Pinpoint the cell where the given text exists, returning its (X, Y) midpoint coordinate. 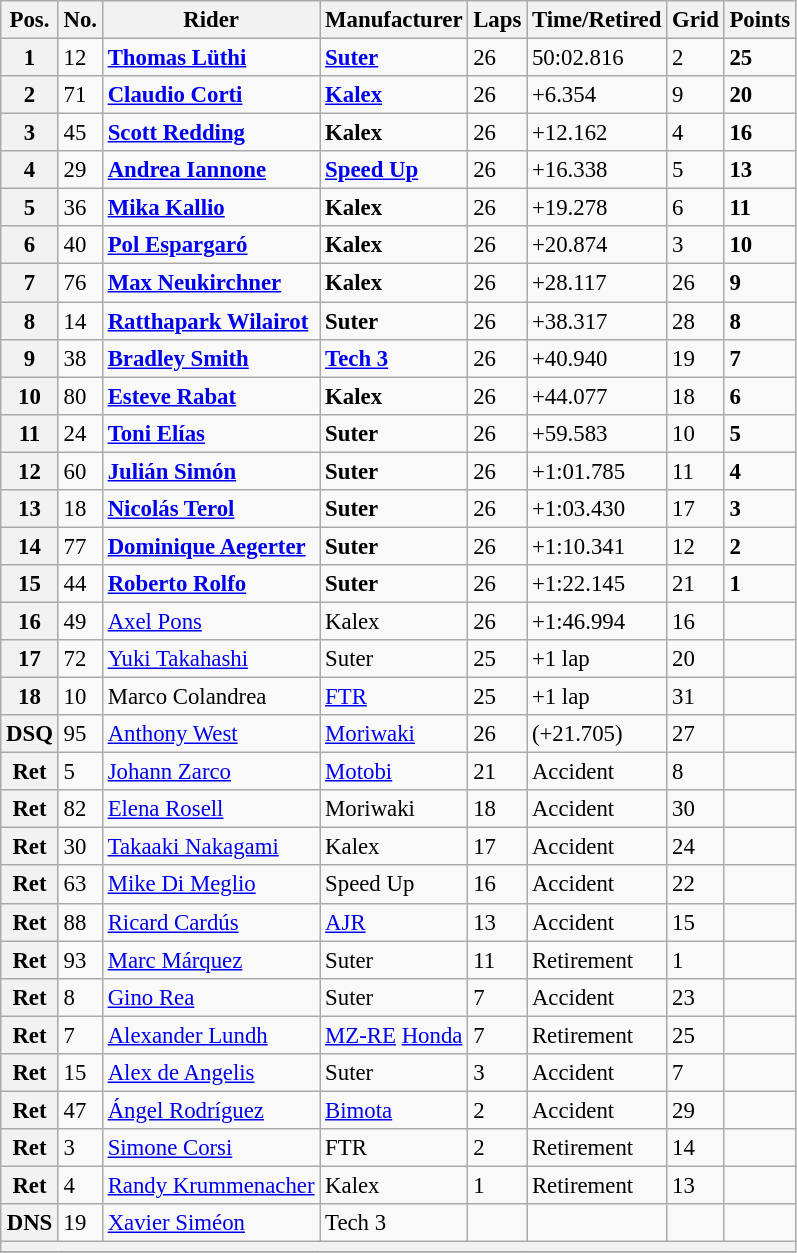
88 (80, 922)
Dominique Aegerter (210, 546)
Takaaki Nakagami (210, 847)
77 (80, 546)
MZ-RE Honda (394, 1035)
+1:22.145 (597, 584)
38 (80, 358)
Esteve Rabat (210, 396)
23 (696, 997)
Claudio Corti (210, 95)
28 (696, 321)
36 (80, 208)
Max Neukirchner (210, 283)
22 (696, 885)
Points (760, 20)
44 (80, 584)
Thomas Lüthi (210, 58)
72 (80, 659)
DSQ (30, 734)
80 (80, 396)
71 (80, 95)
Rider (210, 20)
Motobi (394, 772)
Simone Corsi (210, 1148)
31 (696, 697)
Alex de Angelis (210, 1073)
Time/Retired (597, 20)
Bimota (394, 1110)
Randy Krummenacher (210, 1185)
Bradley Smith (210, 358)
Mike Di Meglio (210, 885)
95 (80, 734)
47 (80, 1110)
Manufacturer (394, 20)
Anthony West (210, 734)
Julián Simón (210, 471)
Roberto Rolfo (210, 584)
93 (80, 960)
DNS (30, 1223)
Grid (696, 20)
+59.583 (597, 433)
Alexander Lundh (210, 1035)
Axel Pons (210, 621)
No. (80, 20)
+44.077 (597, 396)
+19.278 (597, 208)
Pos. (30, 20)
60 (80, 471)
Johann Zarco (210, 772)
82 (80, 809)
Andrea Iannone (210, 170)
Toni Elías (210, 433)
+38.317 (597, 321)
+16.338 (597, 170)
Ricard Cardús (210, 922)
50:02.816 (597, 58)
Marco Colandrea (210, 697)
Laps (498, 20)
Marc Márquez (210, 960)
+1:46.994 (597, 621)
Mika Kallio (210, 208)
+1:03.430 (597, 509)
Pol Espargaró (210, 245)
+1:10.341 (597, 546)
+20.874 (597, 245)
Scott Redding (210, 133)
+40.940 (597, 358)
Xavier Siméon (210, 1223)
Ratthapark Wilairot (210, 321)
27 (696, 734)
40 (80, 245)
AJR (394, 922)
Nicolás Terol (210, 509)
(+21.705) (597, 734)
+6.354 (597, 95)
63 (80, 885)
Elena Rosell (210, 809)
+1:01.785 (597, 471)
Yuki Takahashi (210, 659)
45 (80, 133)
+12.162 (597, 133)
49 (80, 621)
76 (80, 283)
Gino Rea (210, 997)
Ángel Rodríguez (210, 1110)
+28.117 (597, 283)
